Scan for the cell matching the given text and deliver its [x, y] coordinate at center. 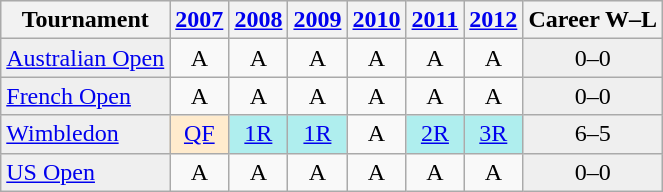
3R [494, 134]
French Open [86, 96]
Career W–L [593, 20]
2007 [200, 20]
Australian Open [86, 58]
2R [435, 134]
US Open [86, 172]
2012 [494, 20]
2010 [376, 20]
Tournament [86, 20]
Wimbledon [86, 134]
2009 [318, 20]
6–5 [593, 134]
QF [200, 134]
2008 [258, 20]
2011 [435, 20]
